For the text-containing cell, return its midpoint in (x, y) coordinate format. 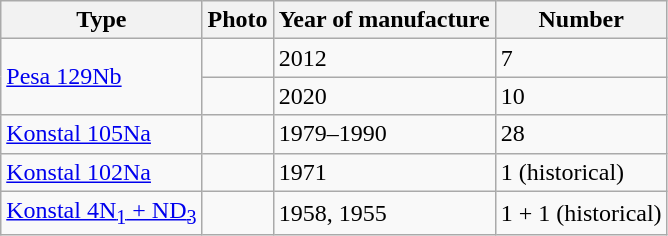
10 (581, 96)
1 + 1 (historical) (581, 213)
Konstal 102Na (102, 172)
2020 (384, 96)
1 (historical) (581, 172)
1971 (384, 172)
Year of manufacture (384, 20)
Pesa 129Nb (102, 77)
7 (581, 58)
1979–1990 (384, 134)
2012 (384, 58)
Photo (238, 20)
Konstal 4N1 + ND3 (102, 213)
1958, 1955 (384, 213)
Number (581, 20)
28 (581, 134)
Type (102, 20)
Konstal 105Na (102, 134)
